Return the [X, Y] coordinate for the center point of the cell that contains the specified text.  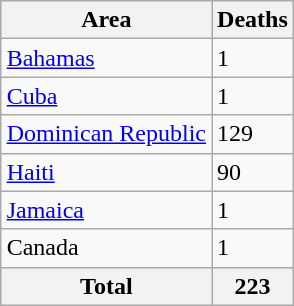
Canada [106, 248]
90 [253, 172]
Deaths [253, 20]
Jamaica [106, 210]
Haiti [106, 172]
129 [253, 134]
Dominican Republic [106, 134]
Bahamas [106, 58]
Cuba [106, 96]
Area [106, 20]
223 [253, 286]
Total [106, 286]
